Extract the [X, Y] coordinate from the center of the cell holding the provided text.  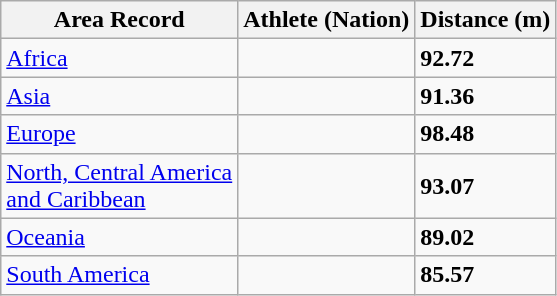
Europe [120, 134]
Area Record [120, 20]
Oceania [120, 237]
Africa [120, 58]
85.57 [486, 275]
89.02 [486, 237]
92.72 [486, 58]
Asia [120, 96]
98.48 [486, 134]
Distance (m) [486, 20]
South America [120, 275]
91.36 [486, 96]
North, Central America and Caribbean [120, 186]
Athlete (Nation) [326, 20]
93.07 [486, 186]
